Extract the (x, y) coordinate from the center of the cell holding the provided text.  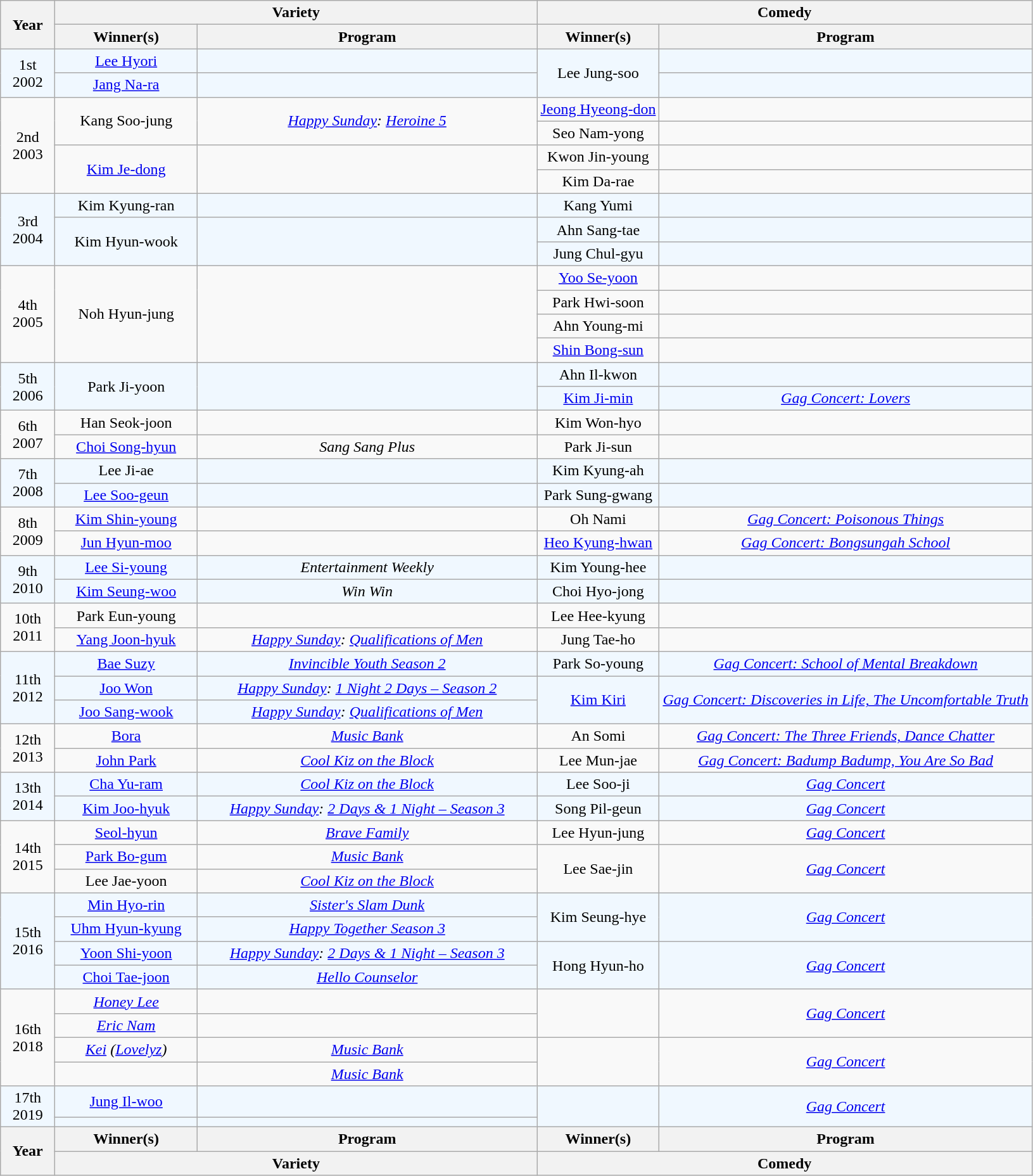
Lee Soo-geun (127, 495)
Ahn Sang-tae (598, 229)
Kim Shin-young (127, 519)
Park Sung-gwang (598, 495)
8th 2009 (28, 531)
2nd 2003 (28, 145)
Kim Seung-hye (598, 917)
Jeong Hyeong-don (598, 109)
Gag Concert: School of Mental Breakdown (846, 663)
Seo Nam-yong (598, 133)
Jung Chul-gyu (598, 253)
Yoon Shi-yoon (127, 953)
Brave Family (367, 833)
Bae Suzy (127, 663)
Kim Ji-min (598, 399)
Eric Nam (127, 1025)
Sister's Slam Dunk (367, 905)
Kim Kiri (598, 700)
Lee Hee-kyung (598, 615)
Park Bo-gum (127, 857)
14th 2015 (28, 857)
Lee Mun-jae (598, 760)
Choi Hyo-jong (598, 591)
17th 2019 (28, 1106)
Seol-hyun (127, 833)
Lee Soo-ji (598, 784)
Yang Joon-hyuk (127, 639)
15th 2016 (28, 941)
Jun Hyun-moo (127, 543)
Heo Kyung-hwan (598, 543)
Gag Concert: Poisonous Things (846, 519)
Jang Na-ra (127, 85)
Lee Ji-ae (127, 471)
Kim Kyung-ran (127, 205)
Park Hwi-soon (598, 302)
Happy Sunday: 1 Night 2 Days – Season 2 (367, 687)
Kim Je-dong (127, 169)
An Somi (598, 736)
Kim Won-hyo (598, 423)
Kei (Lovelyz) (127, 1049)
Gag Concert: The Three Friends, Dance Chatter (846, 736)
Han Seok-joon (127, 423)
Kim Hyun-wook (127, 241)
Joo Won (127, 687)
9th 2010 (28, 579)
Bora (127, 736)
Uhm Hyun-kyung (127, 929)
Invincible Youth Season 2 (367, 663)
Cha Yu-ram (127, 784)
Lee Si-young (127, 567)
Happy Together Season 3 (367, 929)
Kim Young-hee (598, 567)
7th 2008 (28, 483)
John Park (127, 760)
Min Hyo-rin (127, 905)
Kim Joo-hyuk (127, 808)
Kang Yumi (598, 205)
Noh Hyun-jung (127, 314)
Kim Kyung-ah (598, 471)
Park Ji-yoon (127, 387)
Kwon Jin-young (598, 157)
Kang Soo-jung (127, 121)
Jung Tae-ho (598, 639)
Gag Concert: Discoveries in Life, The Uncomfortable Truth (846, 700)
Kim Seung-woo (127, 591)
Choi Tae-joon (127, 977)
Hong Hyun-ho (598, 965)
5th 2006 (28, 387)
Sang Sang Plus (367, 447)
11th 2012 (28, 687)
3rd 2004 (28, 229)
Park So-young (598, 663)
Joo Sang-wook (127, 712)
1st 2002 (28, 73)
Gag Concert: Badump Badump, You Are So Bad (846, 760)
10th 2011 (28, 627)
Ahn Young-mi (598, 326)
16th 2018 (28, 1037)
Oh Nami (598, 519)
4th 2005 (28, 314)
Lee Sae-jin (598, 869)
Park Ji-sun (598, 447)
Lee Hyun-jung (598, 833)
Happy Sunday: Heroine 5 (367, 121)
Kim Da-rae (598, 181)
Jung Il-woo (127, 1102)
Lee Jae-yoon (127, 881)
Win Win (367, 591)
Song Pil-geun (598, 808)
Choi Song-hyun (127, 447)
Park Eun-young (127, 615)
Honey Lee (127, 1001)
Entertainment Weekly (367, 567)
Gag Concert: Lovers (846, 399)
Lee Jung-soo (598, 73)
Yoo Se-yoon (598, 278)
6th 2007 (28, 435)
Ahn Il-kwon (598, 374)
Hello Counselor (367, 977)
Lee Hyori (127, 61)
Shin Bong-sun (598, 350)
Gag Concert: Bongsungah School (846, 543)
12th 2013 (28, 748)
13th 2014 (28, 796)
